Return the [X, Y] coordinate for the center point of the cell that contains the specified text.  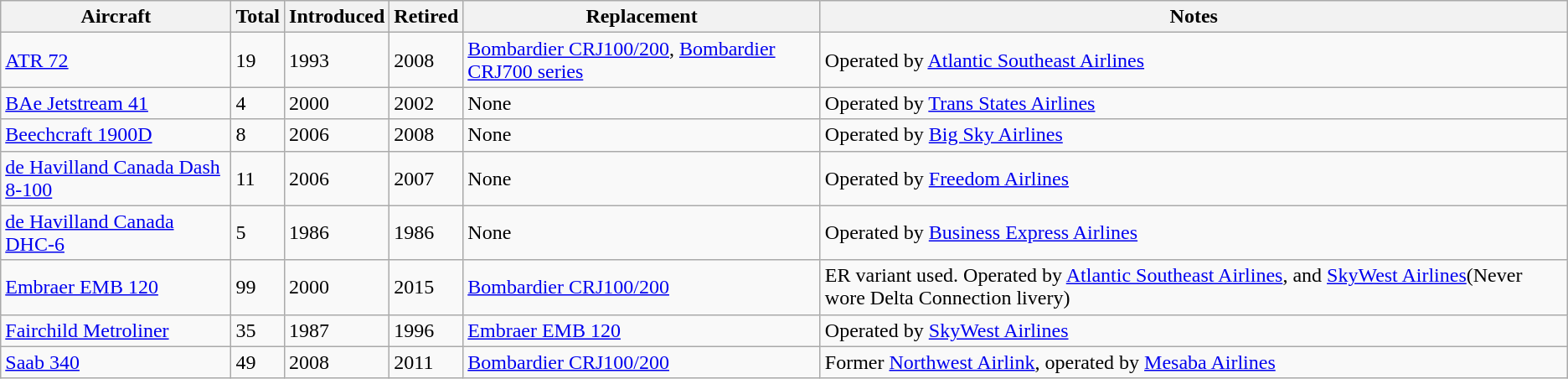
1996 [426, 330]
Operated by Big Sky Airlines [1194, 135]
Operated by Freedom Airlines [1194, 178]
Replacement [642, 17]
Former Northwest Airlink, operated by Mesaba Airlines [1194, 362]
35 [258, 330]
99 [258, 287]
ATR 72 [116, 60]
Operated by SkyWest Airlines [1194, 330]
de Havilland Canada DHC-6 [116, 233]
Fairchild Metroliner [116, 330]
Saab 340 [116, 362]
5 [258, 233]
Aircraft [116, 17]
1993 [337, 60]
Notes [1194, 17]
2007 [426, 178]
Introduced [337, 17]
2002 [426, 103]
Operated by Trans States Airlines [1194, 103]
4 [258, 103]
Bombardier CRJ100/200, Bombardier CRJ700 series [642, 60]
de Havilland Canada Dash 8-100 [116, 178]
Operated by Business Express Airlines [1194, 233]
8 [258, 135]
1987 [337, 330]
49 [258, 362]
2011 [426, 362]
BAe Jetstream 41 [116, 103]
Beechcraft 1900D [116, 135]
Operated by Atlantic Southeast Airlines [1194, 60]
2015 [426, 287]
Retired [426, 17]
11 [258, 178]
ER variant used. Operated by Atlantic Southeast Airlines, and SkyWest Airlines(Never wore Delta Connection livery) [1194, 287]
Total [258, 17]
19 [258, 60]
